For the text-containing cell, return its midpoint in [x, y] coordinate format. 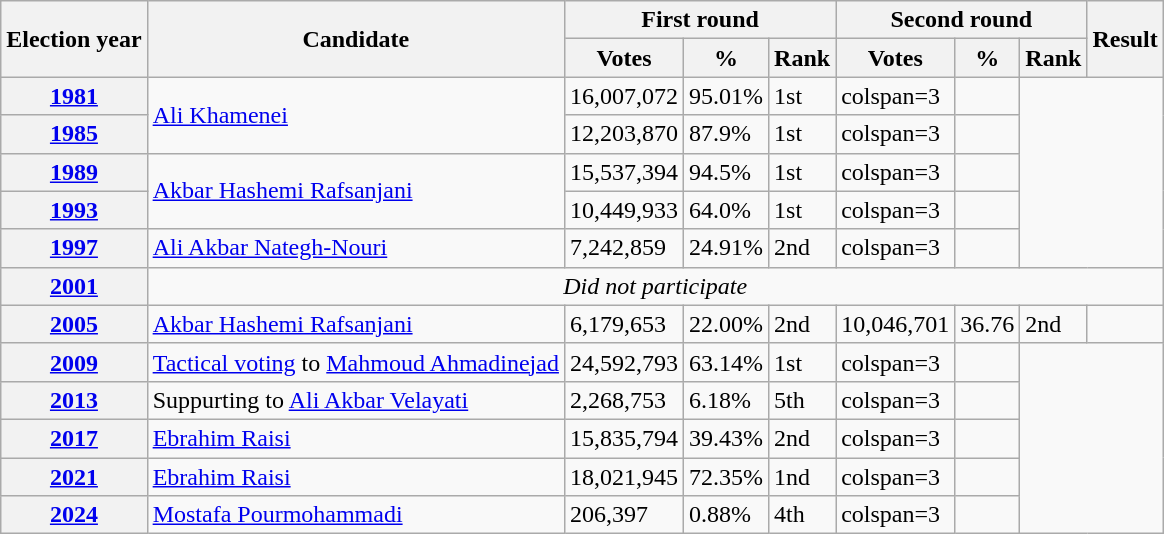
2009 [74, 362]
1nd [802, 477]
6.18% [726, 400]
36.76 [988, 324]
Candidate [356, 39]
2017 [74, 438]
12,203,870 [624, 134]
95.01% [726, 96]
24.91% [726, 248]
Election year [74, 39]
First round [700, 20]
87.9% [726, 134]
24,592,793 [624, 362]
5th [802, 400]
0.88% [726, 515]
Did not participate [655, 286]
2013 [74, 400]
7,242,859 [624, 248]
22.00% [726, 324]
94.5% [726, 172]
2021 [74, 477]
4th [802, 515]
Second round [962, 20]
10,449,933 [624, 210]
1981 [74, 96]
16,007,072 [624, 96]
2,268,753 [624, 400]
1993 [74, 210]
206,397 [624, 515]
Mostafa Pourmohammadi [356, 515]
15,537,394 [624, 172]
Ali Khamenei [356, 115]
Tactical voting to Mahmoud Ahmadinejad [356, 362]
2001 [74, 286]
72.35% [726, 477]
1997 [74, 248]
39.43% [726, 438]
2005 [74, 324]
15,835,794 [624, 438]
18,021,945 [624, 477]
64.0% [726, 210]
Suppurting to Ali Akbar Velayati [356, 400]
63.14% [726, 362]
6,179,653 [624, 324]
Ali Akbar Nategh-Nouri [356, 248]
Result [1125, 39]
1985 [74, 134]
1989 [74, 172]
10,046,701 [896, 324]
2024 [74, 515]
